For the text-containing cell, return its midpoint in (X, Y) coordinate format. 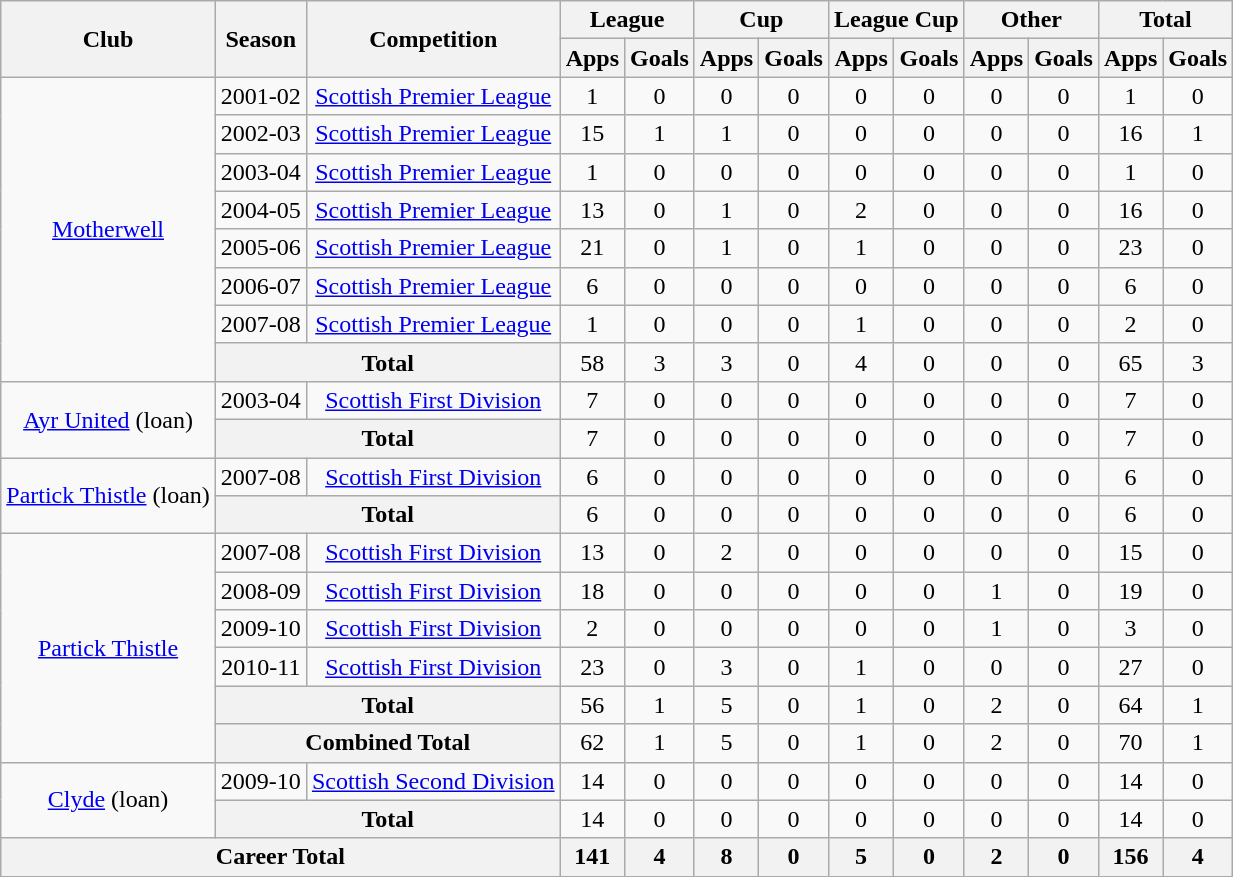
8 (726, 857)
70 (1130, 743)
27 (1130, 667)
62 (592, 743)
League (627, 20)
Cup (761, 20)
2010-11 (260, 667)
Partick Thistle (loan) (108, 496)
56 (592, 705)
19 (1130, 591)
2008-09 (260, 591)
Scottish Second Division (433, 781)
58 (592, 362)
Partick Thistle (108, 648)
18 (592, 591)
2002-03 (260, 134)
2001-02 (260, 96)
Clyde (loan) (108, 800)
156 (1130, 857)
2006-07 (260, 286)
Competition (433, 39)
21 (592, 248)
Club (108, 39)
Other (1031, 20)
2004-05 (260, 210)
65 (1130, 362)
Combined Total (388, 743)
Season (260, 39)
Ayr United (loan) (108, 419)
Motherwell (108, 229)
64 (1130, 705)
Career Total (280, 857)
141 (592, 857)
League Cup (896, 20)
2005-06 (260, 248)
